Scan for the cell matching the given text and deliver its [x, y] coordinate at center. 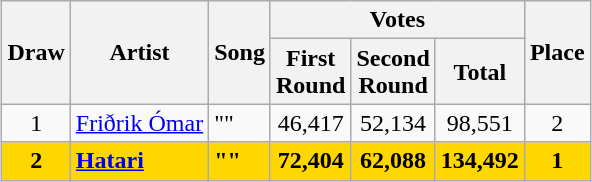
52,134 [393, 123]
72,404 [310, 161]
FirstRound [310, 72]
Total [480, 72]
46,417 [310, 123]
98,551 [480, 123]
Artist [139, 52]
62,088 [393, 161]
Song [240, 52]
Hatari [139, 161]
Place [557, 52]
Friðrik Ómar [139, 123]
SecondRound [393, 72]
134,492 [480, 161]
Votes [397, 20]
Draw [36, 52]
